For the text-containing cell, return its midpoint in [X, Y] coordinate format. 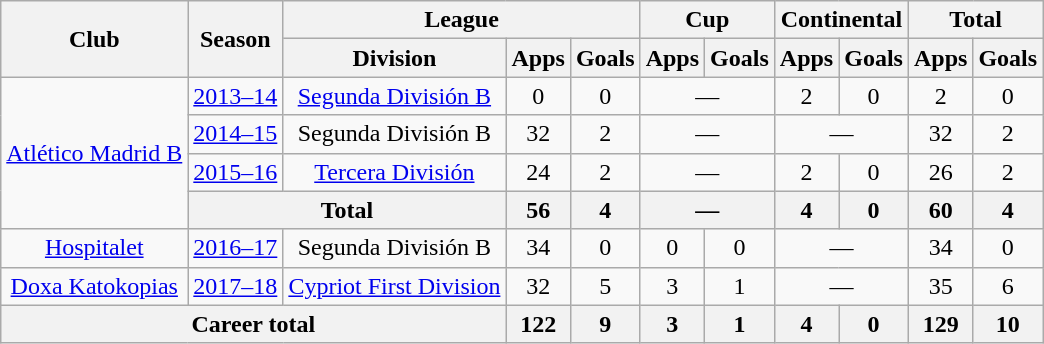
Cypriot First Division [394, 286]
10 [1008, 324]
Career total [254, 324]
Club [94, 39]
26 [940, 172]
129 [940, 324]
5 [605, 286]
2015–16 [236, 172]
2014–15 [236, 134]
2013–14 [236, 96]
9 [605, 324]
Division [394, 58]
Season [236, 39]
60 [940, 210]
122 [538, 324]
24 [538, 172]
6 [1008, 286]
2016–17 [236, 248]
Atlético Madrid B [94, 153]
Hospitalet [94, 248]
Doxa Katokopias [94, 286]
2017–18 [236, 286]
League [462, 20]
Tercera División [394, 172]
Cup [707, 20]
Continental [841, 20]
56 [538, 210]
35 [940, 286]
